Scan for the cell matching the given text and deliver its [x, y] coordinate at center. 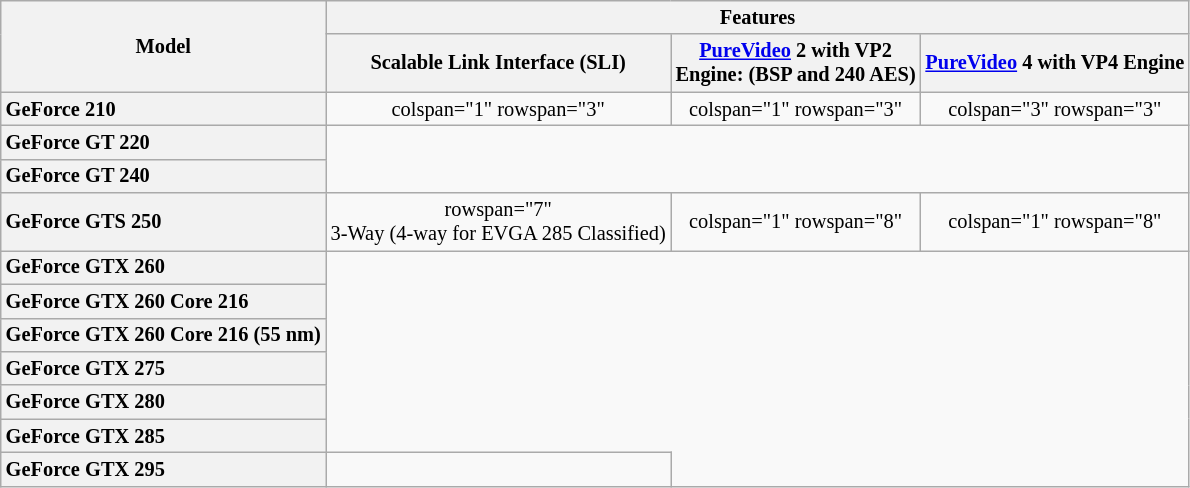
Model [164, 46]
GeForce GTX 275 [164, 368]
GeForce GTX 260 Core 216 [164, 301]
colspan="3" rowspan="3" [1056, 109]
GeForce GT 240 [164, 176]
Scalable Link Interface (SLI) [498, 63]
GeForce GT 220 [164, 142]
PureVideo 4 with VP4 Engine [1056, 63]
GeForce GTX 285 [164, 436]
GeForce GTX 280 [164, 402]
Features [758, 17]
GeForce GTX 260 Core 216 (55 nm) [164, 335]
GeForce GTS 250 [164, 222]
PureVideo 2 with VP2Engine: (BSP and 240 AES) [796, 63]
GeForce GTX 260 [164, 267]
GeForce 210 [164, 109]
rowspan="7" 3-Way (4-way for EVGA 285 Classified) [498, 222]
GeForce GTX 295 [164, 469]
